Extract the (x, y) coordinate from the center of the cell holding the provided text.  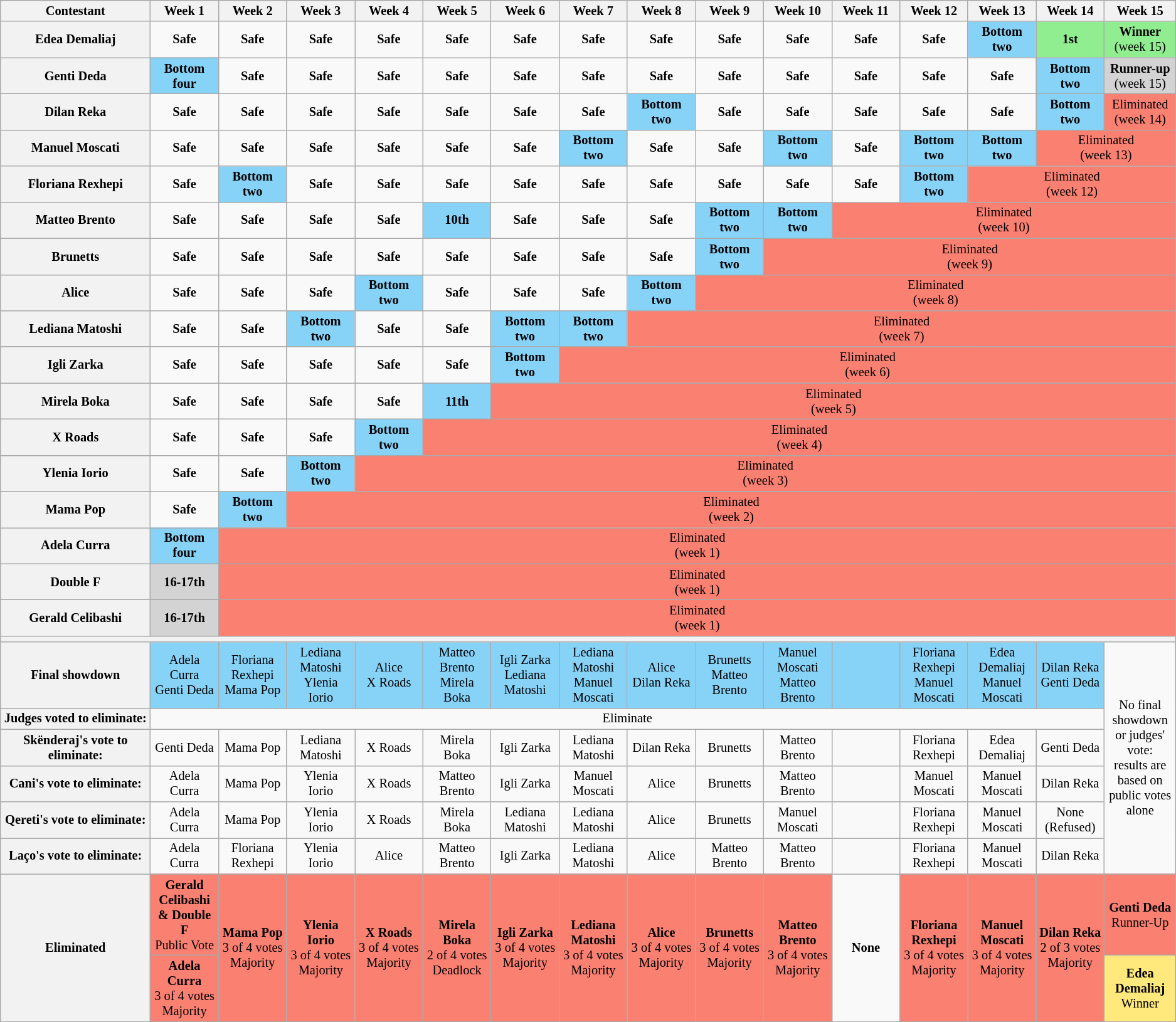
Week 2 (252, 11)
Eliminated (week 14) (1140, 112)
Manuel Moscati 3 of 4 votes Majority (1002, 948)
No final showdown or judges' vote:results are based on public votes alone (1140, 758)
X Roads 3 of 4 votes Majority (389, 948)
AliceX Roads (389, 675)
Genti Deda Runner-Up (1140, 915)
Floriana RexhepiMama Pop (252, 675)
Eliminated (week 6) (868, 365)
Lediana Matoshi 3 of 4 votes Majority (593, 948)
Week 8 (661, 11)
Brunetts 3 of 4 votes Majority (730, 948)
Week 4 (389, 11)
Laço's vote to eliminate: (75, 856)
Judges voted to eliminate: (75, 719)
Winner (week 15) (1140, 40)
Week 12 (935, 11)
Week 1 (184, 11)
Dilan Reka 2 of 3 votes Majority (1070, 948)
Ylenia Iorio 3 of 4 votes Majority (321, 948)
Lediana MatoshiManuel Moscati (593, 675)
Week 11 (866, 11)
Lediana MatoshiYlenia Iorio (321, 675)
Week 9 (730, 11)
Eliminated (week 9) (970, 256)
Week 10 (798, 11)
Floriana RexhepiManuel Moscati (935, 675)
Eliminated (week 8) (936, 293)
Cani's vote to eliminate: (75, 784)
Matteo BrentoMirela Boka (457, 675)
Final showdown (75, 675)
Eliminated (week 12) (1072, 184)
11th (457, 401)
Eliminate (627, 719)
Gerald Celibashi & Double F Public Vote (184, 915)
Eliminated (week 13) (1106, 148)
Gerald Celibashi (75, 618)
10th (457, 220)
Eliminated (week 2) (731, 510)
Week 13 (1002, 11)
Adela CurraGenti Deda (184, 675)
Edea Demaliaj Winner (1140, 988)
Matteo Brento 3 of 4 votes Majority (798, 948)
Week 14 (1070, 11)
1st (1070, 40)
Eliminated (week 7) (902, 329)
BrunettsMatteo Brento (730, 675)
Manuel MoscatiMatteo Brento (798, 675)
Eliminated (week 4) (799, 437)
None (866, 948)
AliceDilan Reka (661, 675)
None (Refused) (1070, 819)
Adela Curra 3 of 4 votes Majority (184, 988)
Eliminated (week 5) (834, 401)
Mama Pop 3 of 4 votes Majority (252, 948)
Week 7 (593, 11)
Double F (75, 582)
Eliminated (75, 948)
Week 6 (526, 11)
Runner-up (week 15) (1140, 76)
Qereti's vote to eliminate: (75, 819)
Contestant (75, 11)
Eliminated (week 3) (765, 473)
Eliminated (week 10) (1004, 220)
Week 5 (457, 11)
Skënderaj's vote to eliminate: (75, 747)
Igli Zarka 3 of 4 votes Majority (526, 948)
Dilan RekaGenti Deda (1070, 675)
Mirela Boka 2 of 4 votes Deadlock (457, 948)
Floriana Rexhepi 3 of 4 votes Majority (935, 948)
Week 15 (1140, 11)
Alice 3 of 4 votes Majority (661, 948)
Week 3 (321, 11)
Igli ZarkaLediana Matoshi (526, 675)
Edea DemaliajManuel Moscati (1002, 675)
